Output the (X, Y) coordinate of the center of the cell containing the given text.  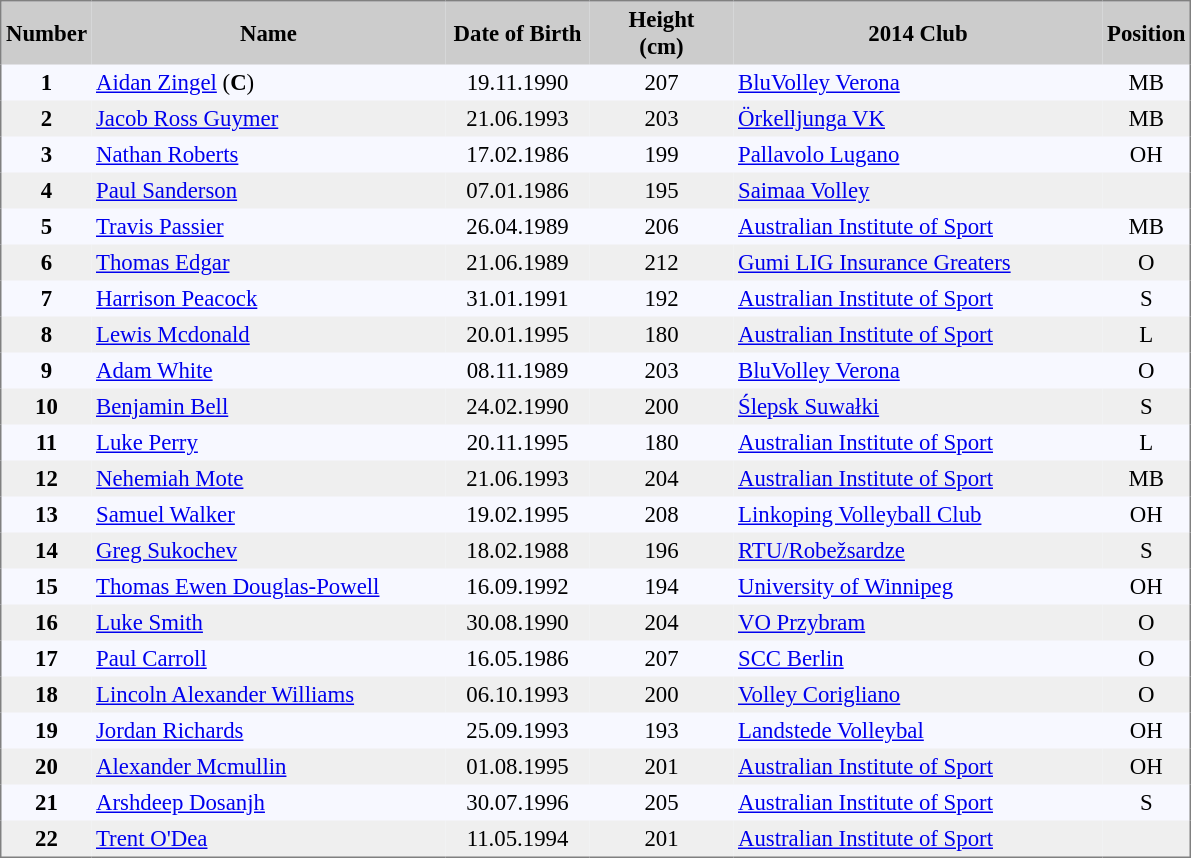
Thomas Ewen Douglas-Powell (269, 586)
08.11.1989 (518, 370)
31.01.1991 (518, 298)
Linkoping Volleyball Club (918, 514)
Aidan Zingel (C) (269, 82)
Nathan Roberts (269, 154)
212 (662, 262)
3 (46, 154)
205 (662, 802)
13 (46, 514)
16.05.1986 (518, 658)
30.07.1996 (518, 802)
01.08.1995 (518, 766)
19.11.1990 (518, 82)
22 (46, 838)
18.02.1988 (518, 550)
24.02.1990 (518, 406)
5 (46, 226)
192 (662, 298)
Lincoln Alexander Williams (269, 694)
14 (46, 550)
Arshdeep Dosanjh (269, 802)
18 (46, 694)
Alexander Mcmullin (269, 766)
Luke Perry (269, 442)
4 (46, 190)
07.01.1986 (518, 190)
Date of Birth (518, 33)
VO Przybram (918, 622)
20.01.1995 (518, 334)
Nehemiah Mote (269, 478)
Name (269, 33)
Samuel Walker (269, 514)
15 (46, 586)
RTU/Robežsardze (918, 550)
Height(cm) (662, 33)
University of Winnipeg (918, 586)
10 (46, 406)
Gumi LIG Insurance Greaters (918, 262)
Landstede Volleybal (918, 730)
26.04.1989 (518, 226)
Thomas Edgar (269, 262)
Lewis Mcdonald (269, 334)
12 (46, 478)
Harrison Peacock (269, 298)
19 (46, 730)
1 (46, 82)
206 (662, 226)
16 (46, 622)
194 (662, 586)
Jordan Richards (269, 730)
25.09.1993 (518, 730)
6 (46, 262)
195 (662, 190)
17.02.1986 (518, 154)
2 (46, 118)
208 (662, 514)
7 (46, 298)
Greg Sukochev (269, 550)
Jacob Ross Guymer (269, 118)
Örkelljunga VK (918, 118)
Trent O'Dea (269, 838)
30.08.1990 (518, 622)
Number (46, 33)
21 (46, 802)
Position (1146, 33)
11.05.1994 (518, 838)
Benjamin Bell (269, 406)
Luke Smith (269, 622)
17 (46, 658)
Pallavolo Lugano (918, 154)
20.11.1995 (518, 442)
20 (46, 766)
196 (662, 550)
16.09.1992 (518, 586)
Adam White (269, 370)
8 (46, 334)
Saimaa Volley (918, 190)
2014 Club (918, 33)
Ślepsk Suwałki (918, 406)
Paul Sanderson (269, 190)
11 (46, 442)
06.10.1993 (518, 694)
21.06.1989 (518, 262)
Paul Carroll (269, 658)
193 (662, 730)
19.02.1995 (518, 514)
9 (46, 370)
199 (662, 154)
SCC Berlin (918, 658)
Volley Corigliano (918, 694)
Travis Passier (269, 226)
